Detect which cell encompasses the target text, then output its (X, Y) center coordinate. 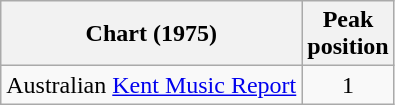
Australian Kent Music Report (152, 85)
Chart (1975) (152, 34)
Peakposition (348, 34)
1 (348, 85)
